From the cell containing the given text, extract its center point as [x, y] coordinate. 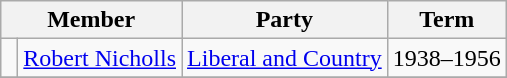
Robert Nicholls [100, 58]
Liberal and Country [285, 58]
Member [92, 20]
Term [446, 20]
1938–1956 [446, 58]
Party [285, 20]
